Find where the given text appears and provide that cell's center as [x, y] coordinate. 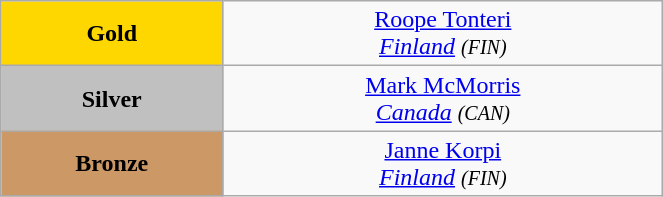
Mark McMorrisCanada (CAN) [443, 98]
Roope TonteriFinland (FIN) [443, 34]
Gold [112, 34]
Silver [112, 98]
Janne KorpiFinland (FIN) [443, 164]
Bronze [112, 164]
